Pinpoint the cell where the given text exists, returning its [x, y] midpoint coordinate. 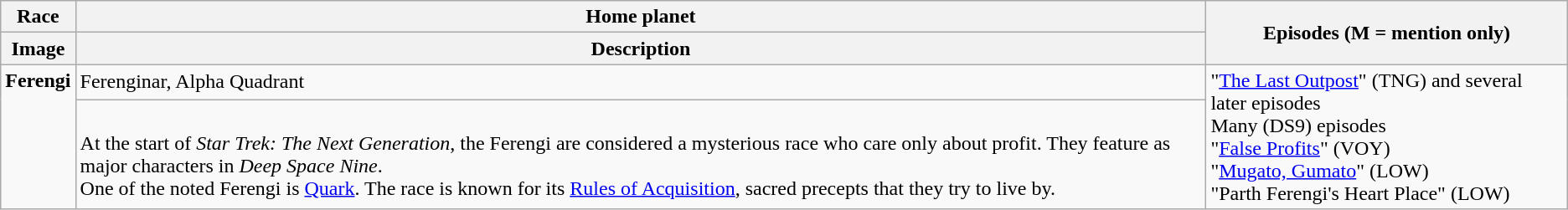
Ferengi [39, 137]
Race [39, 17]
Home planet [641, 17]
Image [39, 49]
Ferenginar, Alpha Quadrant [641, 82]
Description [641, 49]
Episodes (M = mention only) [1387, 33]
